Pinpoint the cell where the given text exists, returning its [x, y] midpoint coordinate. 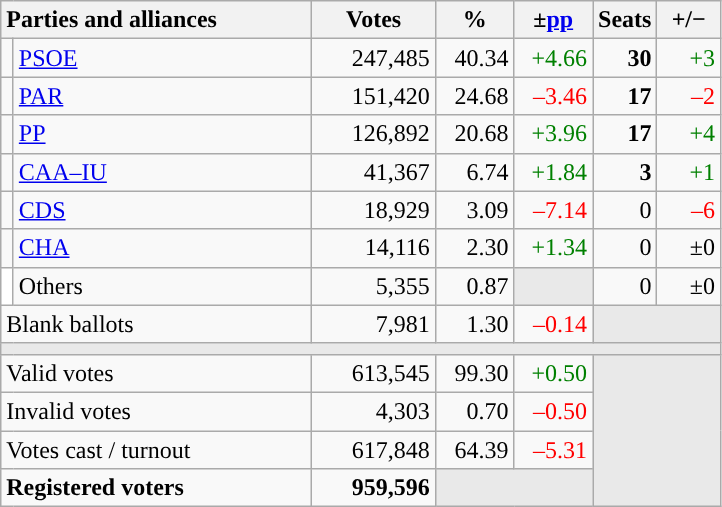
24.68 [474, 96]
PAR [162, 96]
+0.50 [554, 373]
Votes cast / turnout [156, 449]
2.30 [474, 248]
–6 [689, 210]
Blank ballots [156, 324]
0.70 [474, 411]
–0.14 [554, 324]
+3.96 [554, 134]
5,355 [374, 286]
Registered voters [156, 488]
30 [624, 58]
Others [162, 286]
151,420 [374, 96]
20.68 [474, 134]
PSOE [162, 58]
14,116 [374, 248]
+/− [689, 20]
+1.34 [554, 248]
–7.14 [554, 210]
Parties and alliances [156, 20]
Votes [374, 20]
959,596 [374, 488]
Seats [624, 20]
64.39 [474, 449]
247,485 [374, 58]
18,929 [374, 210]
3 [624, 172]
613,545 [374, 373]
CAA–IU [162, 172]
40.34 [474, 58]
–0.50 [554, 411]
Valid votes [156, 373]
CHA [162, 248]
–5.31 [554, 449]
+4 [689, 134]
Invalid votes [156, 411]
% [474, 20]
99.30 [474, 373]
41,367 [374, 172]
0.87 [474, 286]
7,981 [374, 324]
126,892 [374, 134]
+4.66 [554, 58]
1.30 [474, 324]
–2 [689, 96]
3.09 [474, 210]
CDS [162, 210]
+1 [689, 172]
+3 [689, 58]
PP [162, 134]
–3.46 [554, 96]
+1.84 [554, 172]
617,848 [374, 449]
4,303 [374, 411]
6.74 [474, 172]
±pp [554, 20]
